Pinpoint the cell where the given text exists, returning its (x, y) midpoint coordinate. 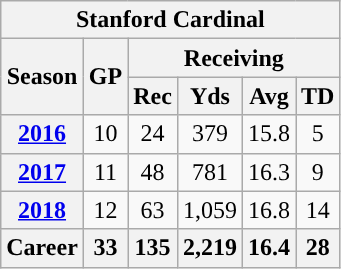
10 (105, 134)
16.4 (268, 248)
2016 (42, 134)
Avg (268, 96)
135 (153, 248)
63 (153, 210)
15.8 (268, 134)
33 (105, 248)
28 (318, 248)
2018 (42, 210)
16.3 (268, 172)
48 (153, 172)
Yds (210, 96)
GP (105, 77)
TD (318, 96)
16.8 (268, 210)
5 (318, 134)
781 (210, 172)
379 (210, 134)
Career (42, 248)
Rec (153, 96)
9 (318, 172)
11 (105, 172)
2,219 (210, 248)
24 (153, 134)
2017 (42, 172)
12 (105, 210)
Season (42, 77)
Stanford Cardinal (170, 20)
Receiving (234, 58)
14 (318, 210)
1,059 (210, 210)
